Output the (X, Y) coordinate of the center of the cell containing the given text.  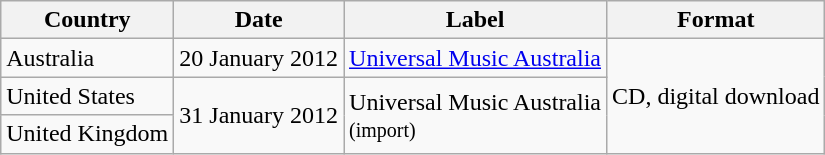
Label (476, 20)
20 January 2012 (259, 58)
31 January 2012 (259, 115)
Country (88, 20)
Format (716, 20)
United States (88, 96)
Universal Music Australia(import) (476, 115)
United Kingdom (88, 134)
Australia (88, 58)
Universal Music Australia (476, 58)
CD, digital download (716, 96)
Date (259, 20)
